Scan for the cell matching the given text and deliver its [x, y] coordinate at center. 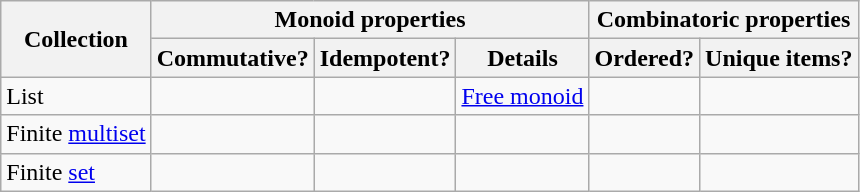
Ordered? [644, 58]
Details [522, 58]
Finite multiset [76, 134]
Idempotent? [385, 58]
Combinatoric properties [724, 20]
Monoid properties [370, 20]
Free monoid [522, 96]
Unique items? [779, 58]
Collection [76, 39]
Commutative? [232, 58]
List [76, 96]
Finite set [76, 172]
